Determine the [X, Y] coordinate at the center of the cell enclosing the given text.  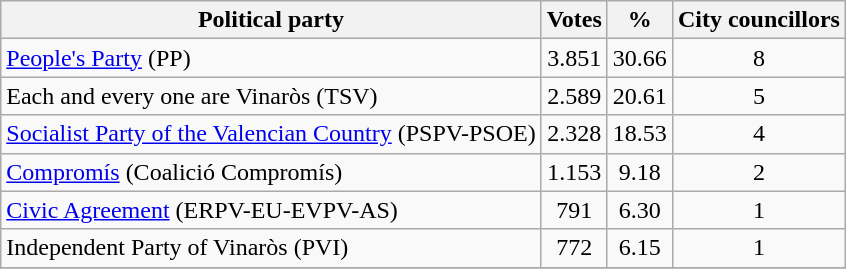
2.328 [574, 134]
18.53 [640, 134]
Compromís (Coalició Compromís) [271, 172]
30.66 [640, 58]
5 [758, 96]
People's Party (PP) [271, 58]
8 [758, 58]
4 [758, 134]
City councillors [758, 20]
6.15 [640, 248]
Civic Agreement (ERPV-EU-EVPV-AS) [271, 210]
2.589 [574, 96]
Socialist Party of the Valencian Country (PSPV-PSOE) [271, 134]
Independent Party of Vinaròs (PVI) [271, 248]
772 [574, 248]
3.851 [574, 58]
9.18 [640, 172]
791 [574, 210]
% [640, 20]
Each and every one are Vinaròs (TSV) [271, 96]
20.61 [640, 96]
1.153 [574, 172]
Votes [574, 20]
6.30 [640, 210]
2 [758, 172]
Political party [271, 20]
